Return the (x, y) coordinate for the center point of the cell that contains the specified text.  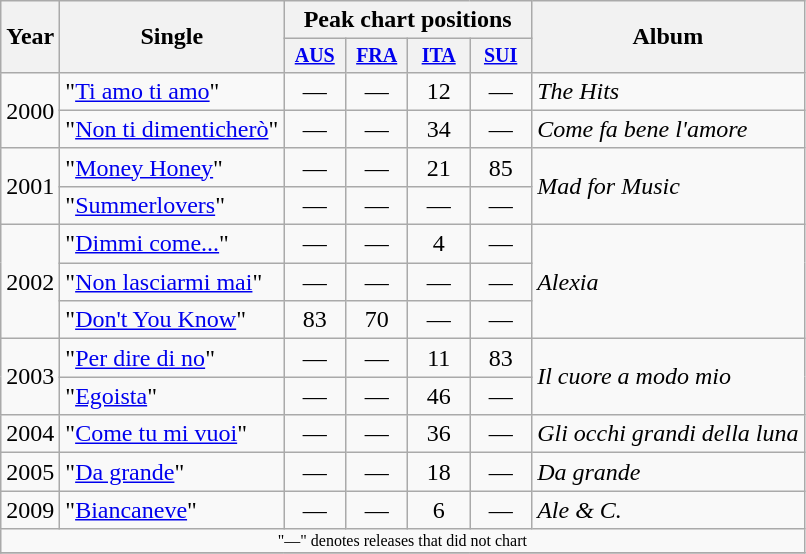
12 (439, 91)
Album (668, 37)
SUI (501, 56)
Alexia (668, 282)
Come fa bene l'amore (668, 129)
2002 (30, 282)
2000 (30, 110)
Mad for Music (668, 186)
"Non lasciarmi mai" (172, 282)
21 (439, 167)
2004 (30, 434)
"Ti amo ti amo" (172, 91)
18 (439, 472)
6 (439, 510)
2001 (30, 186)
Ale & C. (668, 510)
70 (377, 320)
85 (501, 167)
Peak chart positions (408, 20)
"Come tu mi vuoi" (172, 434)
4 (439, 244)
ITA (439, 56)
"Don't You Know" (172, 320)
"Per dire di no" (172, 358)
"Dimmi come..." (172, 244)
FRA (377, 56)
Gli occhi grandi della luna (668, 434)
Year (30, 37)
AUS (315, 56)
34 (439, 129)
11 (439, 358)
"Summerlovers" (172, 205)
2009 (30, 510)
"Egoista" (172, 396)
2003 (30, 377)
"—" denotes releases that did not chart (402, 541)
46 (439, 396)
36 (439, 434)
"Non ti dimenticherò" (172, 129)
Il cuore a modo mio (668, 377)
"Money Honey" (172, 167)
2005 (30, 472)
"Biancaneve" (172, 510)
Single (172, 37)
"Da grande" (172, 472)
Da grande (668, 472)
The Hits (668, 91)
